Identify which cell holds the provided text, then report its [x, y] central coordinate. 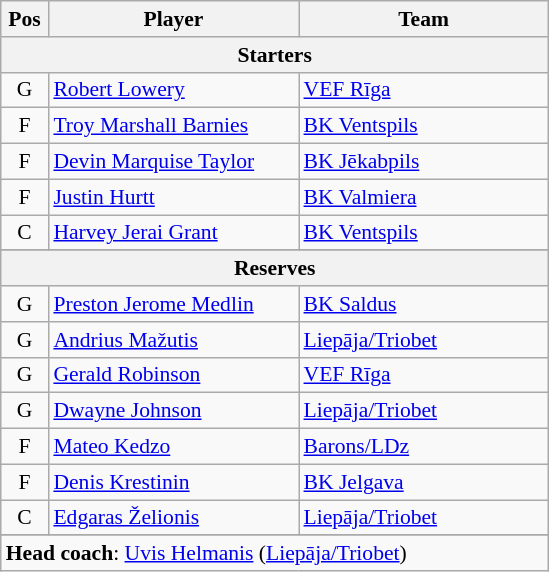
Preston Jerome Medlin [173, 304]
Devin Marquise Taylor [173, 162]
BK Saldus [423, 304]
Dwayne Johnson [173, 411]
BK Valmiera [423, 197]
Denis Krestinin [173, 482]
Troy Marshall Barnies [173, 126]
Pos [25, 19]
Starters [275, 55]
Player [173, 19]
Mateo Kedzo [173, 447]
Robert Lowery [173, 90]
Gerald Robinson [173, 375]
Justin Hurtt [173, 197]
Edgaras Želionis [173, 518]
Barons/LDz [423, 447]
BK Jēkabpils [423, 162]
Head coach: Uvis Helmanis (Liepāja/Triobet) [275, 554]
Harvey Jerai Grant [173, 233]
BK Jelgava [423, 482]
Andrius Mažutis [173, 340]
Reserves [275, 269]
Team [423, 19]
